Return the (x, y) coordinate for the center point of the cell that contains the specified text.  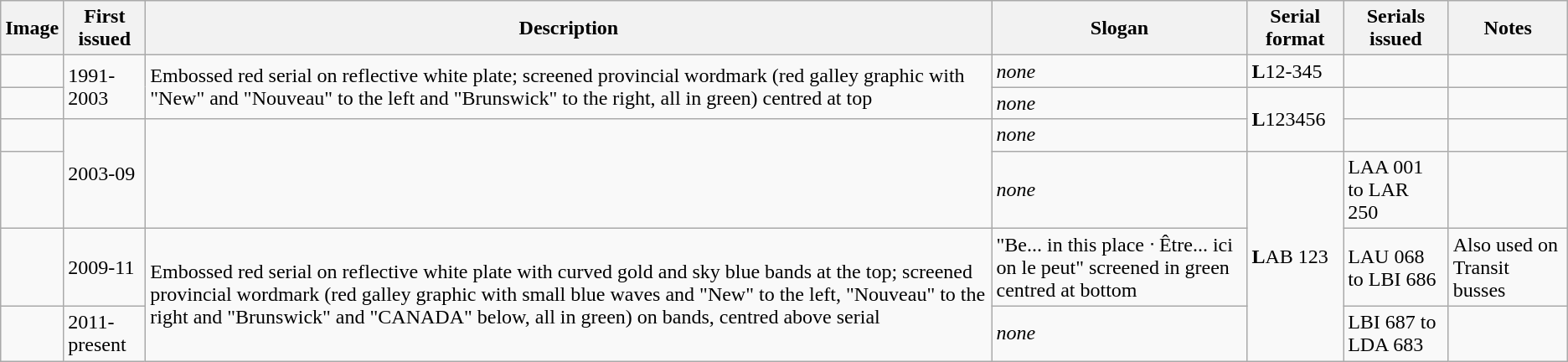
2003-09 (105, 173)
L12-345 (1295, 71)
"Be... in this place ᐧ Être... ici on le peut" screened in green centred at bottom (1119, 267)
LBI 687 to LDA 683 (1396, 334)
Serial format (1295, 28)
Slogan (1119, 28)
L123456 (1295, 119)
2009-11 (105, 267)
Image (32, 28)
1991-2003 (105, 87)
Notes (1508, 28)
First issued (105, 28)
Serials issued (1396, 28)
LAU 068 to LBI 686 (1396, 267)
LAB 123 (1295, 256)
LAA 001 to LAR 250 (1396, 189)
Also used on Transit busses (1508, 267)
Description (569, 28)
2011-present (105, 334)
